From the cell containing the given text, extract its center point as [x, y] coordinate. 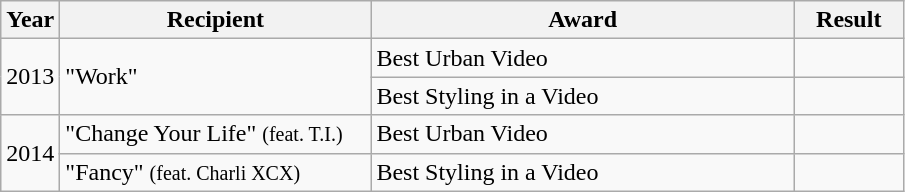
"Work" [216, 77]
Year [30, 20]
Result [848, 20]
2014 [30, 153]
"Change Your Life" (feat. T.I.) [216, 134]
"Fancy" (feat. Charli XCX) [216, 172]
2013 [30, 77]
Recipient [216, 20]
Award [583, 20]
